Output the [x, y] coordinate of the center of the cell containing the given text.  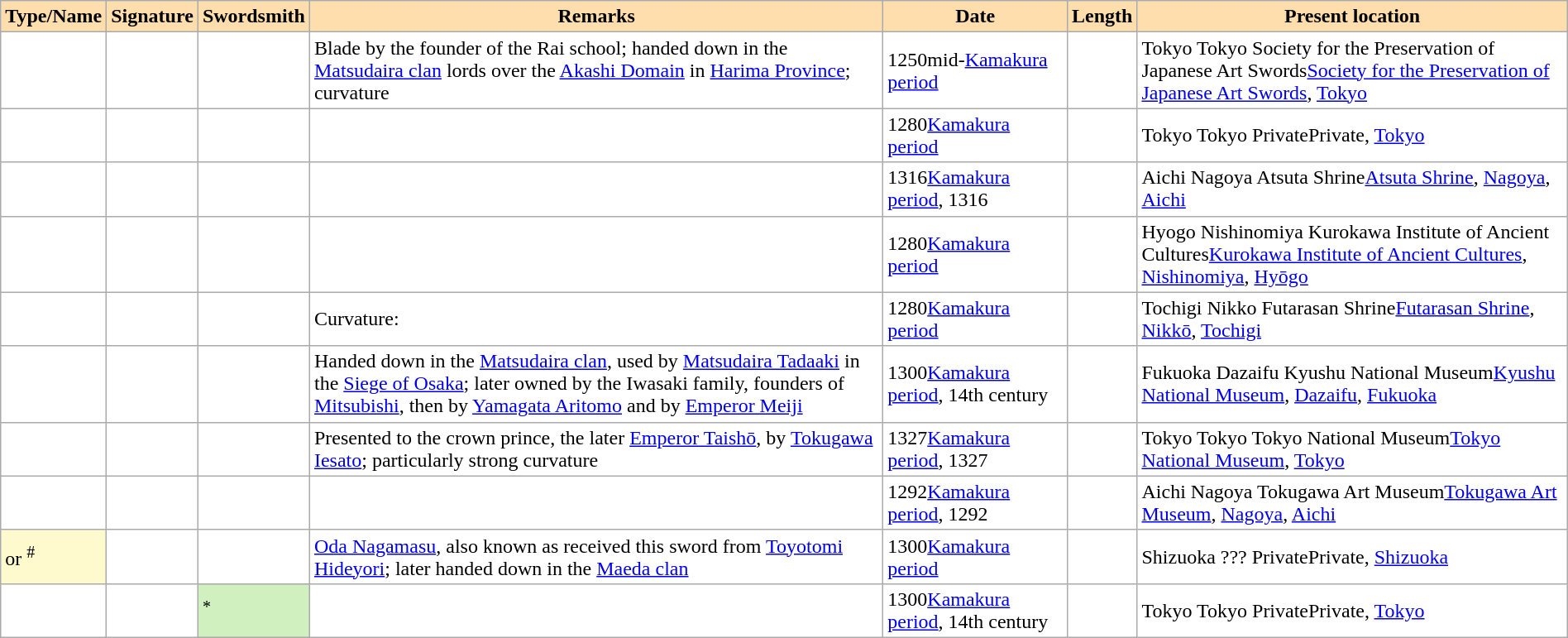
* [253, 611]
1250mid-Kamakura period [976, 70]
Present location [1352, 17]
1300Kamakura period [976, 556]
1292Kamakura period, 1292 [976, 503]
Tokyo Tokyo Tokyo National MuseumTokyo National Museum, Tokyo [1352, 449]
or # [54, 556]
Tokyo Tokyo Society for the Preservation of Japanese Art SwordsSociety for the Preservation of Japanese Art Swords, Tokyo [1352, 70]
1327Kamakura period, 1327 [976, 449]
Aichi Nagoya Tokugawa Art MuseumTokugawa Art Museum, Nagoya, Aichi [1352, 503]
Shizuoka ??? PrivatePrivate, Shizuoka [1352, 556]
Type/Name [54, 17]
Remarks [595, 17]
1316Kamakura period, 1316 [976, 189]
Presented to the crown prince, the later Emperor Taishō, by Tokugawa Iesato; particularly strong curvature [595, 449]
Date [976, 17]
Signature [152, 17]
Hyogo Nishinomiya Kurokawa Institute of Ancient CulturesKurokawa Institute of Ancient Cultures, Nishinomiya, Hyōgo [1352, 254]
Blade by the founder of the Rai school; handed down in the Matsudaira clan lords over the Akashi Domain in Harima Province; curvature [595, 70]
Curvature: [595, 319]
Fukuoka Dazaifu Kyushu National MuseumKyushu National Museum, Dazaifu, Fukuoka [1352, 384]
Aichi Nagoya Atsuta ShrineAtsuta Shrine, Nagoya, Aichi [1352, 189]
Swordsmith [253, 17]
Tochigi Nikko Futarasan ShrineFutarasan Shrine, Nikkō, Tochigi [1352, 319]
Length [1102, 17]
Oda Nagamasu, also known as received this sword from Toyotomi Hideyori; later handed down in the Maeda clan [595, 556]
